Find where the given text appears and provide that cell's center as (X, Y) coordinate. 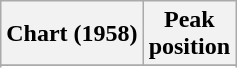
Chart (1958) (72, 34)
Peakposition (189, 34)
